Detect which cell encompasses the target text, then output its (X, Y) center coordinate. 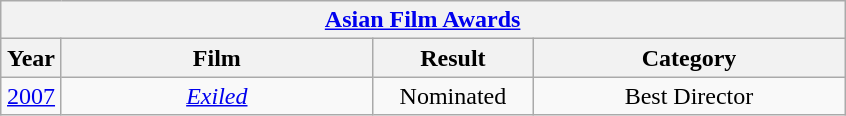
Exiled (216, 96)
Best Director (688, 96)
2007 (32, 96)
Film (216, 58)
Year (32, 58)
Asian Film Awards (423, 20)
Result (452, 58)
Category (688, 58)
Nominated (452, 96)
